Extract the (X, Y) coordinate from the center of the cell holding the provided text.  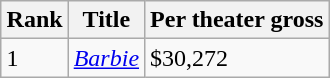
Title (106, 20)
Per theater gross (237, 20)
1 (34, 58)
Rank (34, 20)
Barbie (106, 58)
$30,272 (237, 58)
